Output the [X, Y] coordinate of the center of the cell containing the given text.  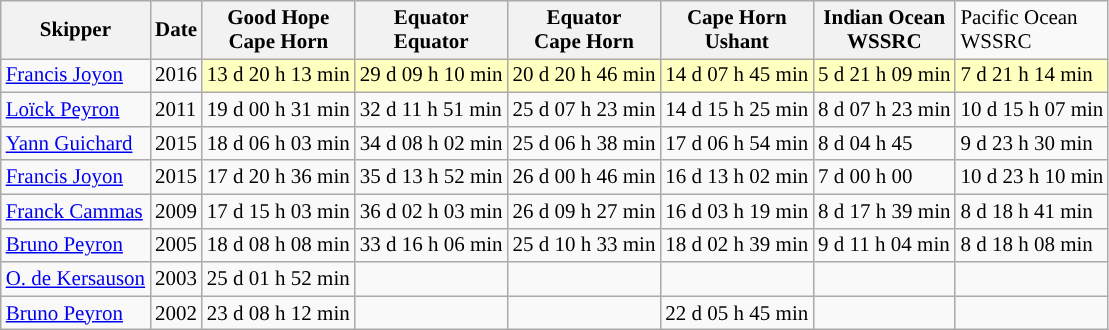
2009 [176, 211]
EquatorCape Horn [584, 30]
8 d 04 h 45 [884, 143]
17 d 06 h 54 min [736, 143]
20 d 20 h 46 min [584, 76]
23 d 08 h 12 min [278, 313]
32 d 11 h 51 min [432, 110]
2005 [176, 245]
18 d 08 h 08 min [278, 245]
Cape HornUshant [736, 30]
17 d 15 h 03 min [278, 211]
Franck Cammas [76, 211]
8 d 07 h 23 min [884, 110]
36 d 02 h 03 min [432, 211]
18 d 06 h 03 min [278, 143]
7 d 00 h 00 [884, 177]
2003 [176, 279]
8 d 17 h 39 min [884, 211]
9 d 11 h 04 min [884, 245]
25 d 06 h 38 min [584, 143]
18 d 02 h 39 min [736, 245]
8 d 18 h 41 min [1032, 211]
9 d 23 h 30 min [1032, 143]
16 d 13 h 02 min [736, 177]
35 d 13 h 52 min [432, 177]
Date [176, 30]
10 d 15 h 07 min [1032, 110]
EquatorEquator [432, 30]
Yann Guichard [76, 143]
2011 [176, 110]
34 d 08 h 02 min [432, 143]
26 d 00 h 46 min [584, 177]
7 d 21 h 14 min [1032, 76]
2016 [176, 76]
5 d 21 h 09 min [884, 76]
29 d 09 h 10 min [432, 76]
Pacific OceanWSSRC [1032, 30]
25 d 10 h 33 min [584, 245]
19 d 00 h 31 min [278, 110]
Good HopeCape Horn [278, 30]
Loïck Peyron [76, 110]
14 d 07 h 45 min [736, 76]
25 d 01 h 52 min [278, 279]
O. de Kersauson [76, 279]
17 d 20 h 36 min [278, 177]
16 d 03 h 19 min [736, 211]
25 d 07 h 23 min [584, 110]
26 d 09 h 27 min [584, 211]
10 d 23 h 10 min [1032, 177]
Skipper [76, 30]
2002 [176, 313]
22 d 05 h 45 min [736, 313]
13 d 20 h 13 min [278, 76]
8 d 18 h 08 min [1032, 245]
14 d 15 h 25 min [736, 110]
Indian OceanWSSRC [884, 30]
33 d 16 h 06 min [432, 245]
